Extract the [x, y] coordinate from the center of the cell holding the provided text.  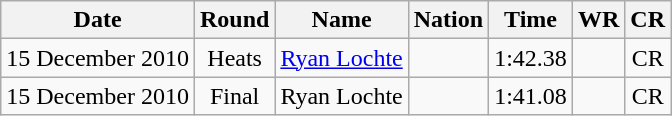
1:42.38 [531, 58]
WR [598, 20]
Nation [448, 20]
Name [342, 20]
Round [234, 20]
Heats [234, 58]
Time [531, 20]
1:41.08 [531, 96]
Final [234, 96]
Date [98, 20]
